Capture the cell that displays the provided text and extract its [X, Y] central coordinate. 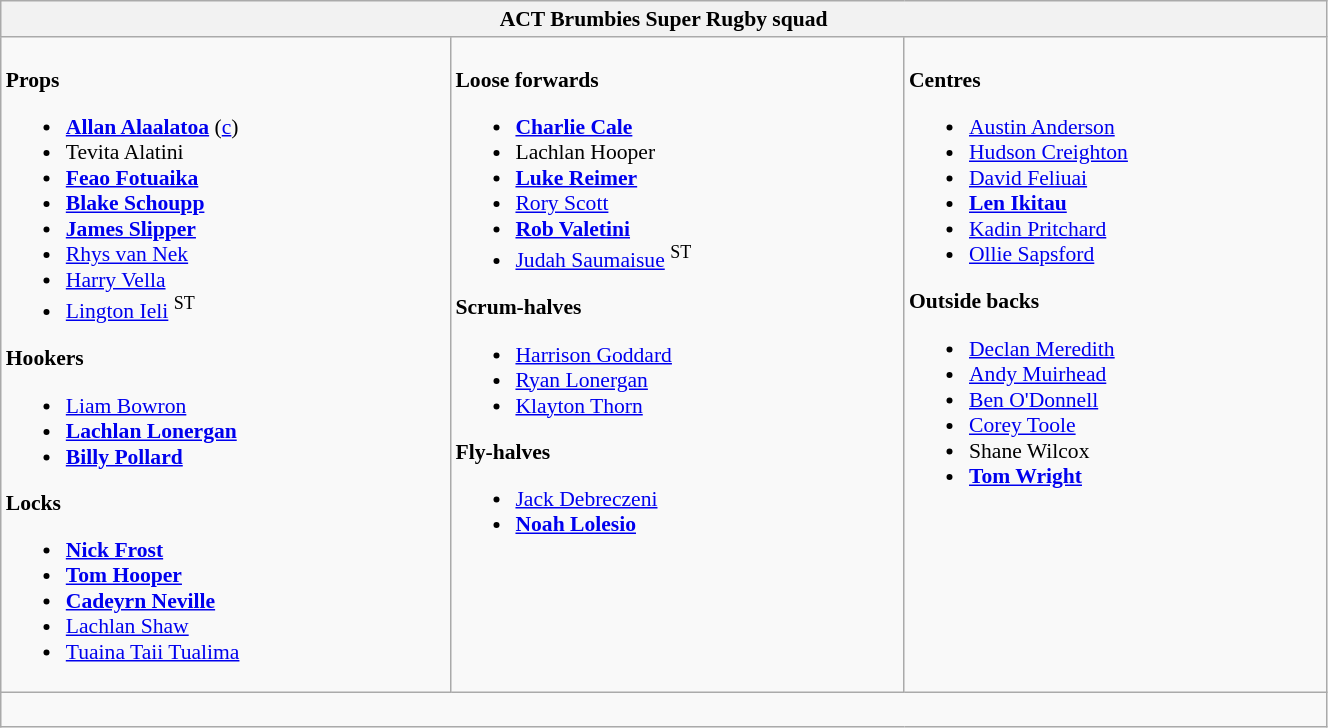
ACT Brumbies Super Rugby squad [664, 19]
